Return the (x, y) coordinate for the center point of the cell that contains the specified text.  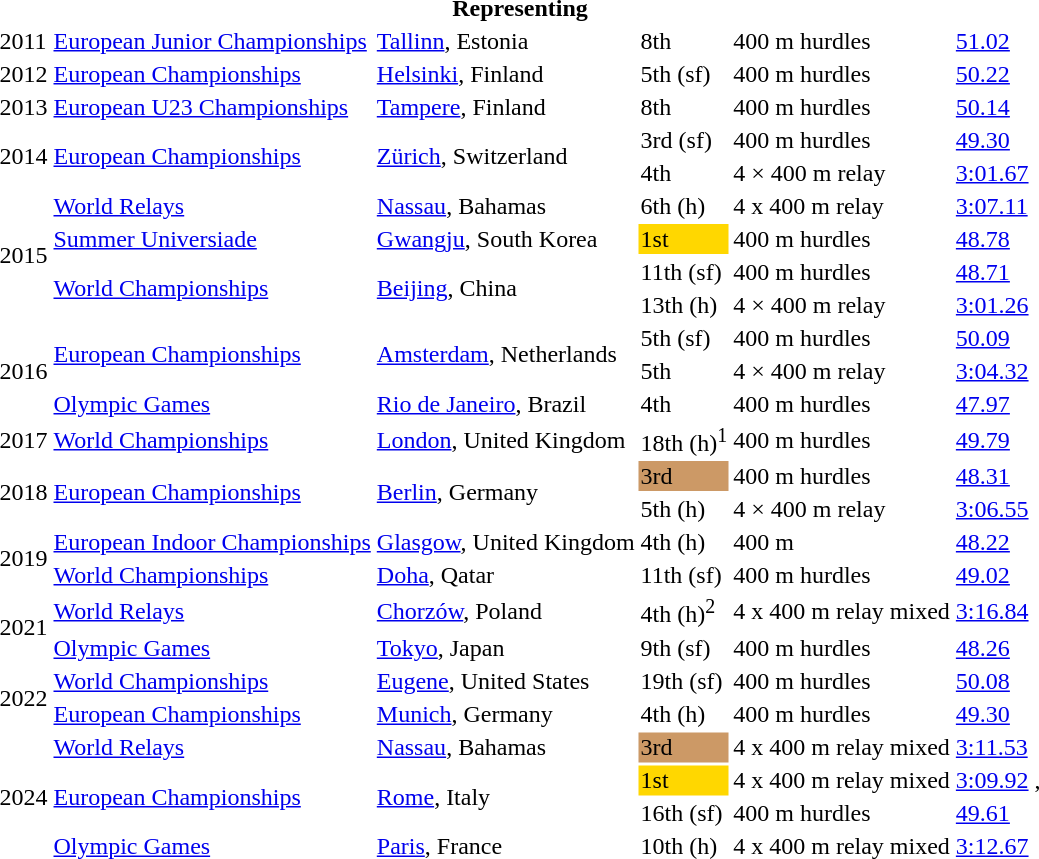
Tokyo, Japan (506, 648)
Berlin, Germany (506, 492)
London, United Kingdom (506, 440)
3rd (sf) (684, 140)
13th (h) (684, 305)
19th (sf) (684, 681)
400 m (842, 542)
16th (sf) (684, 813)
5th (h) (684, 509)
4 x 400 m relay (842, 206)
Tallinn, Estonia (506, 41)
Helsinki, Finland (506, 74)
European Junior Championships (212, 41)
Summer Universiade (212, 239)
Rome, Italy (506, 796)
European Indoor Championships (212, 542)
Gwangju, South Korea (506, 239)
Eugene, United States (506, 681)
Munich, Germany (506, 714)
Rio de Janeiro, Brazil (506, 404)
Tampere, Finland (506, 107)
Beijing, China (506, 288)
9th (sf) (684, 648)
18th (h)1 (684, 440)
European U23 Championships (212, 107)
Chorzów, Poland (506, 611)
Zürich, Switzerland (506, 156)
Amsterdam, Netherlands (506, 354)
4th (h)2 (684, 611)
Glasgow, United Kingdom (506, 542)
Doha, Qatar (506, 575)
5th (684, 371)
6th (h) (684, 206)
